Capture the cell that displays the provided text and extract its (X, Y) central coordinate. 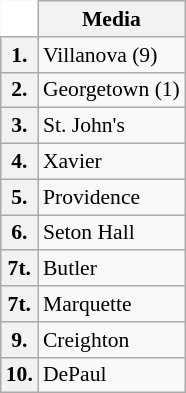
5. (20, 197)
Media (112, 19)
DePaul (112, 375)
9. (20, 340)
Xavier (112, 162)
Providence (112, 197)
3. (20, 126)
4. (20, 162)
Butler (112, 269)
Seton Hall (112, 233)
St. John's (112, 126)
Georgetown (1) (112, 90)
Marquette (112, 304)
10. (20, 375)
2. (20, 90)
1. (20, 55)
Villanova (9) (112, 55)
6. (20, 233)
Creighton (112, 340)
